Output the (X, Y) coordinate of the center of the cell containing the given text.  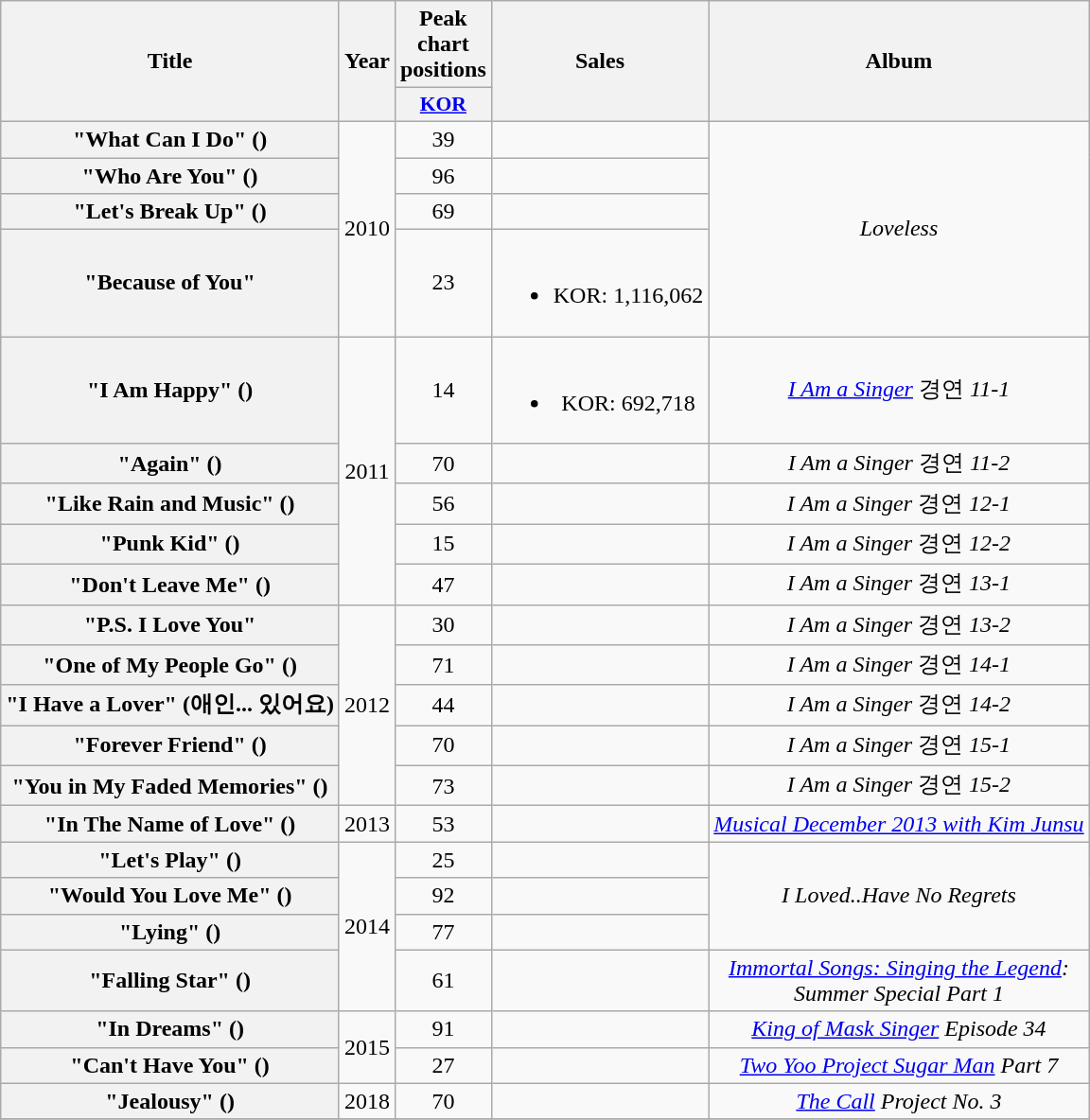
Musical December 2013 with Kim Junsu (899, 824)
"Falling Star" () (170, 980)
53 (443, 824)
"Forever Friend" () (170, 745)
KOR: 692,718 (600, 390)
Peak chart positions (443, 44)
2011 (367, 471)
I Am a Singer 경연 15-2 (899, 785)
"I Am Happy" () (170, 390)
44 (443, 706)
Album (899, 61)
King of Mask Singer Episode 34 (899, 1029)
14 (443, 390)
I Am a Singer 경연 12-2 (899, 545)
"Because of You" (170, 284)
"Can't Have You" () (170, 1065)
91 (443, 1029)
2010 (367, 229)
"In The Name of Love" () (170, 824)
73 (443, 785)
2012 (367, 706)
I Loved..Have No Regrets (899, 896)
"One of My People Go" () (170, 666)
KOR (443, 105)
"Again" () (170, 464)
"You in My Faded Memories" () (170, 785)
39 (443, 139)
2013 (367, 824)
15 (443, 545)
"Don't Leave Me" () (170, 585)
I Am a Singer 경연 14-2 (899, 706)
Year (367, 61)
Two Yoo Project Sugar Man Part 7 (899, 1065)
"What Can I Do" () (170, 139)
25 (443, 860)
"Jealousy" () (170, 1101)
"Let's Break Up" () (170, 212)
96 (443, 175)
47 (443, 585)
Loveless (899, 229)
Sales (600, 61)
"P.S. I Love You" (170, 624)
2014 (367, 927)
Immortal Songs: Singing the Legend:Summer Special Part 1 (899, 980)
69 (443, 212)
2018 (367, 1101)
I Am a Singer 경연 11-2 (899, 464)
92 (443, 896)
"Lying" () (170, 932)
"Who Are You" () (170, 175)
Title (170, 61)
"Let's Play" () (170, 860)
I Am a Singer 경연 12-1 (899, 503)
I Am a Singer 경연 13-2 (899, 624)
"Punk Kid" () (170, 545)
77 (443, 932)
"I Have a Lover" (애인... 있어요) (170, 706)
"In Dreams" () (170, 1029)
30 (443, 624)
I Am a Singer 경연 15-1 (899, 745)
The Call Project No. 3 (899, 1101)
I Am a Singer 경연 13-1 (899, 585)
27 (443, 1065)
61 (443, 980)
KOR: 1,116,062 (600, 284)
23 (443, 284)
71 (443, 666)
"Would You Love Me" () (170, 896)
I Am a Singer 경연 14-1 (899, 666)
"Like Rain and Music" () (170, 503)
2015 (367, 1047)
I Am a Singer 경연 11-1 (899, 390)
56 (443, 503)
